Return the (x, y) coordinate for the center point of the cell that contains the specified text.  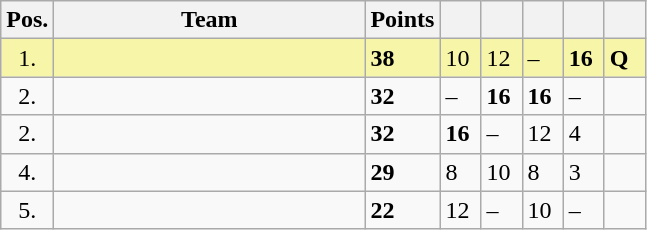
29 (402, 172)
5. (28, 210)
4 (584, 134)
1. (28, 58)
38 (402, 58)
Pos. (28, 20)
Team (210, 20)
Q (624, 58)
4. (28, 172)
3 (584, 172)
22 (402, 210)
Points (402, 20)
